Determine the [X, Y] coordinate at the center of the cell enclosing the given text.  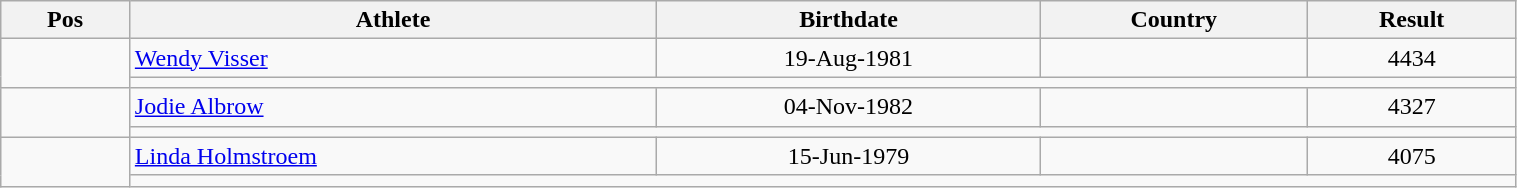
Birthdate [849, 20]
4075 [1412, 156]
4327 [1412, 107]
Result [1412, 20]
04-Nov-1982 [849, 107]
Linda Holmstroem [392, 156]
Jodie Albrow [392, 107]
15-Jun-1979 [849, 156]
Pos [66, 20]
Wendy Visser [392, 58]
Athlete [392, 20]
19-Aug-1981 [849, 58]
4434 [1412, 58]
Country [1174, 20]
